Detect which cell encompasses the target text, then output its [x, y] center coordinate. 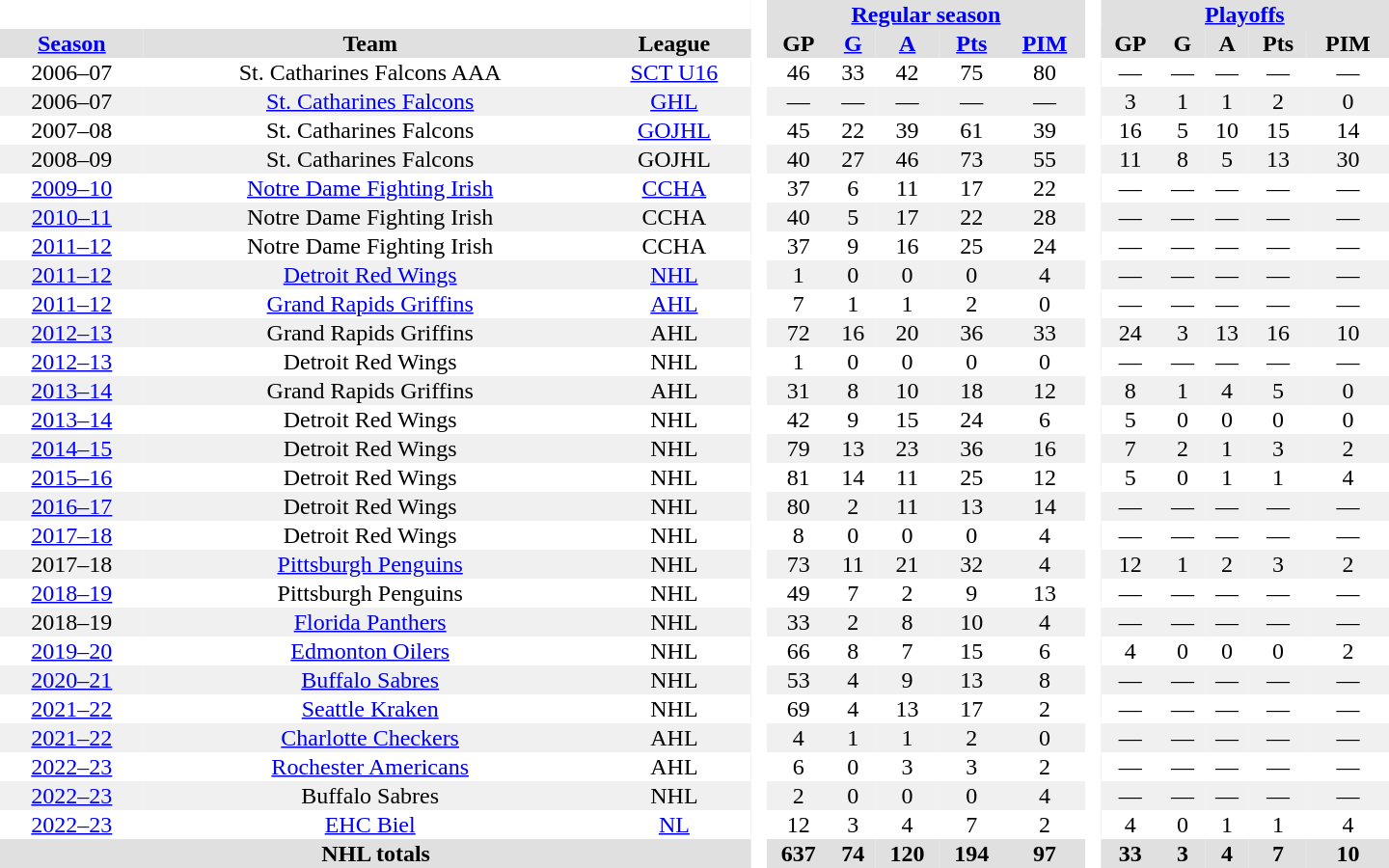
18 [972, 391]
2014–15 [71, 448]
28 [1046, 217]
45 [799, 130]
637 [799, 854]
79 [799, 448]
Regular season [926, 14]
Charlotte Checkers [370, 738]
Season [71, 43]
NHL totals [376, 854]
74 [853, 854]
2019–20 [71, 651]
69 [799, 709]
2015–16 [71, 477]
27 [853, 159]
75 [972, 72]
Playoffs [1244, 14]
53 [799, 680]
2008–09 [71, 159]
2016–17 [71, 506]
49 [799, 593]
31 [799, 391]
32 [972, 564]
21 [907, 564]
2009–10 [71, 188]
72 [799, 333]
EHC Biel [370, 825]
Florida Panthers [370, 622]
St. Catharines Falcons AAA [370, 72]
GHL [674, 101]
Rochester Americans [370, 767]
55 [1046, 159]
66 [799, 651]
30 [1348, 159]
Seattle Kraken [370, 709]
2007–08 [71, 130]
NL [674, 825]
Edmonton Oilers [370, 651]
61 [972, 130]
97 [1046, 854]
23 [907, 448]
SCT U16 [674, 72]
2010–11 [71, 217]
2020–21 [71, 680]
League [674, 43]
194 [972, 854]
120 [907, 854]
Team [370, 43]
20 [907, 333]
81 [799, 477]
